Search for the cell housing the specified text and yield its (X, Y) center coordinate. 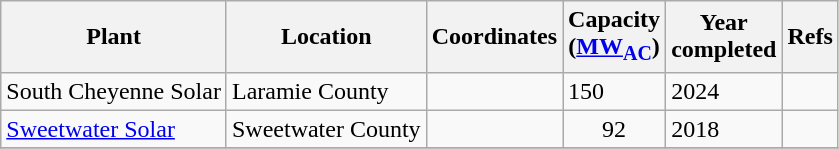
150 (614, 91)
Capacity(MWAC) (614, 36)
2018 (724, 129)
Laramie County (326, 91)
Location (326, 36)
Plant (114, 36)
Sweetwater Solar (114, 129)
Coordinates (494, 36)
South Cheyenne Solar (114, 91)
2024 (724, 91)
Sweetwater County (326, 129)
Refs (810, 36)
92 (614, 129)
Yearcompleted (724, 36)
